For the text-containing cell, return its midpoint in [X, Y] coordinate format. 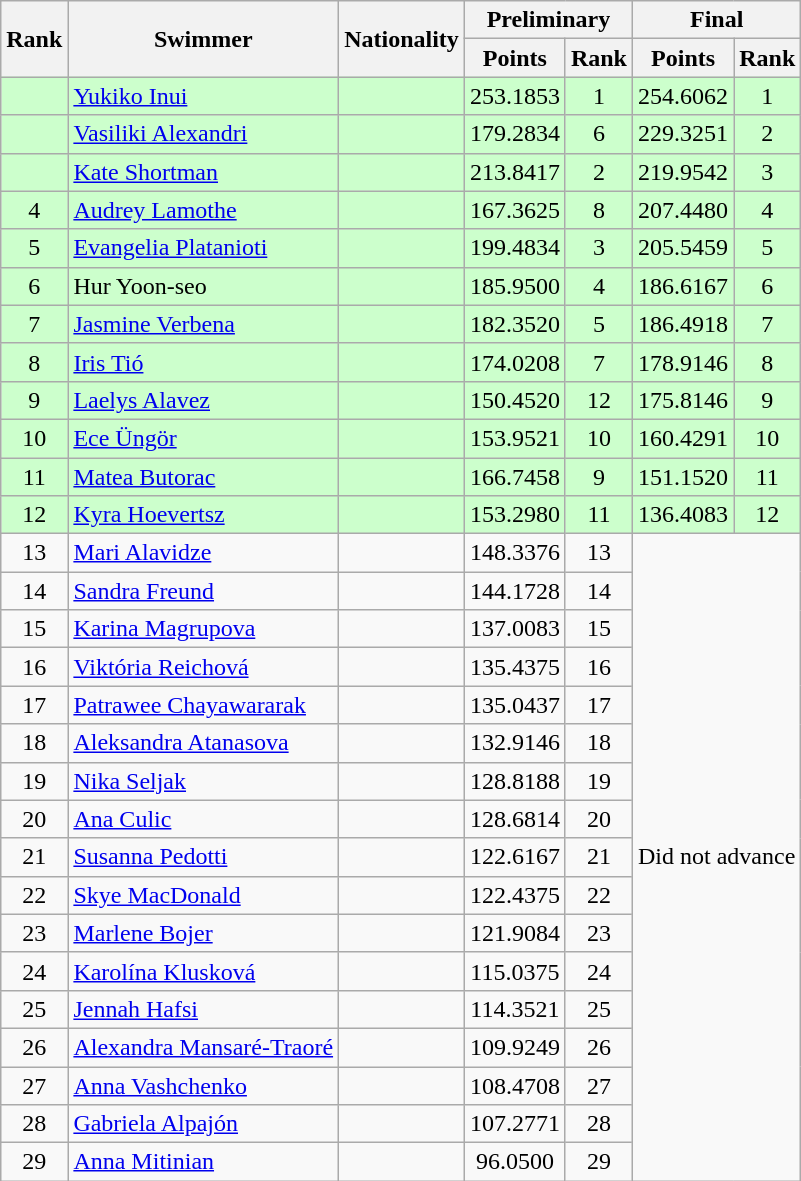
148.3376 [514, 553]
Anna Mitinian [204, 1162]
Nationality [402, 39]
Sandra Freund [204, 591]
144.1728 [514, 591]
Iris Tió [204, 362]
Yukiko Inui [204, 96]
Patrawee Chayawararak [204, 705]
150.4520 [514, 400]
114.3521 [514, 1009]
128.6814 [514, 819]
254.6062 [684, 96]
132.9146 [514, 743]
Karolína Klusková [204, 971]
Vasiliki Alexandri [204, 134]
179.2834 [514, 134]
166.7458 [514, 477]
Nika Seljak [204, 781]
96.0500 [514, 1162]
185.9500 [514, 286]
178.9146 [684, 362]
Final [717, 20]
135.0437 [514, 705]
122.4375 [514, 895]
151.1520 [684, 477]
115.0375 [514, 971]
Skye MacDonald [204, 895]
Ana Culic [204, 819]
107.2771 [514, 1124]
Alexandra Mansaré-Traoré [204, 1047]
Matea Butorac [204, 477]
199.4834 [514, 248]
108.4708 [514, 1085]
137.0083 [514, 629]
Anna Vashchenko [204, 1085]
153.9521 [514, 438]
Kyra Hoevertsz [204, 515]
175.8146 [684, 400]
Preliminary [548, 20]
109.9249 [514, 1047]
213.8417 [514, 172]
253.1853 [514, 96]
Jennah Hafsi [204, 1009]
136.4083 [684, 515]
219.9542 [684, 172]
135.4375 [514, 667]
Swimmer [204, 39]
182.3520 [514, 324]
Hur Yoon-seo [204, 286]
160.4291 [684, 438]
167.3625 [514, 210]
Laelys Alavez [204, 400]
Audrey Lamothe [204, 210]
121.9084 [514, 933]
Susanna Pedotti [204, 857]
122.6167 [514, 857]
Mari Alavidze [204, 553]
229.3251 [684, 134]
153.2980 [514, 515]
186.4918 [684, 324]
Viktória Reichová [204, 667]
128.8188 [514, 781]
Aleksandra Atanasova [204, 743]
Marlene Bojer [204, 933]
207.4480 [684, 210]
Evangelia Platanioti [204, 248]
Jasmine Verbena [204, 324]
205.5459 [684, 248]
Karina Magrupova [204, 629]
Did not advance [717, 858]
Ece Üngör [204, 438]
174.0208 [514, 362]
Gabriela Alpajón [204, 1124]
Kate Shortman [204, 172]
186.6167 [684, 286]
